Return (X, Y) of the center of cell containing provided text 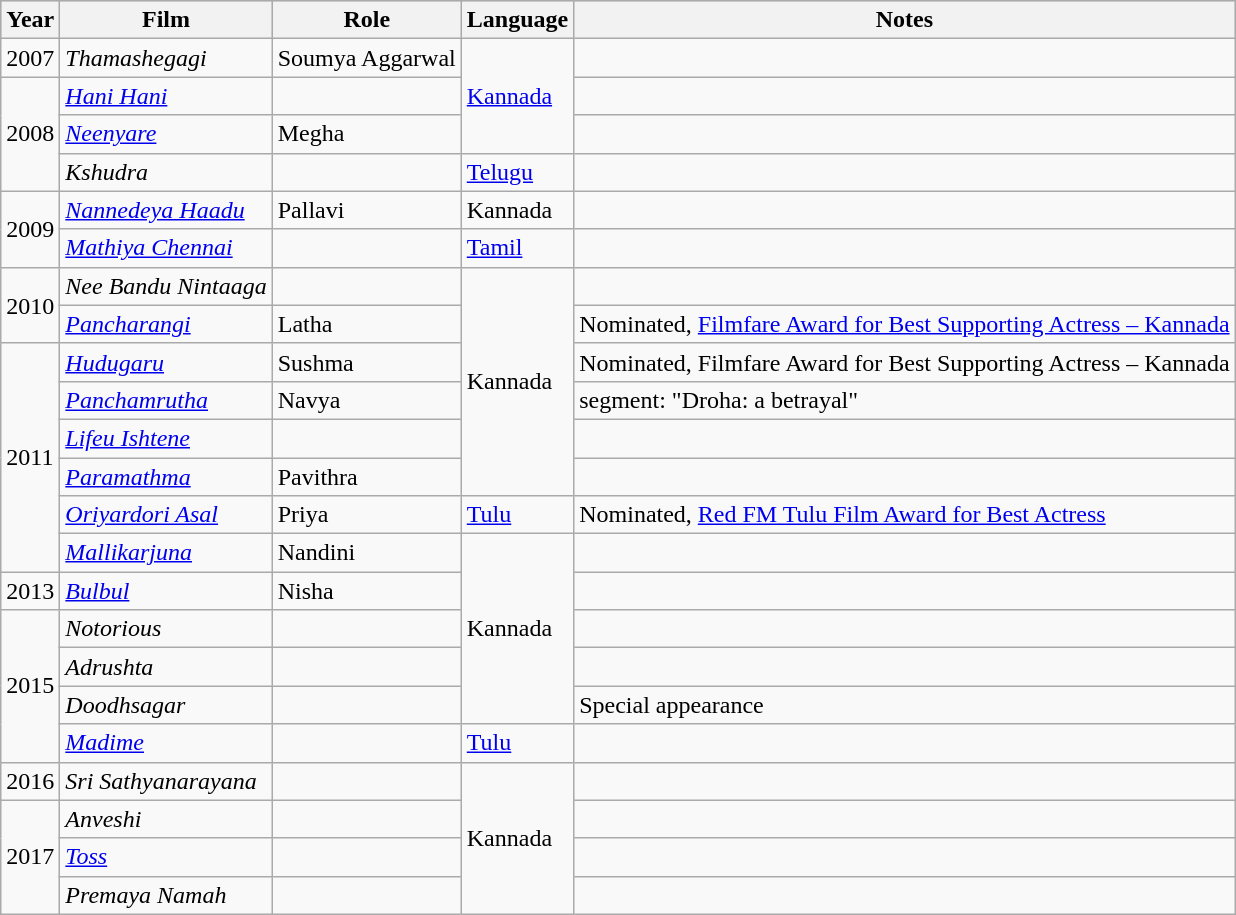
Special appearance (904, 705)
Panchamrutha (166, 400)
Notorious (166, 629)
Madime (166, 743)
segment: "Droha: a betrayal" (904, 400)
Sri Sathyanarayana (166, 781)
Nee Bandu Nintaaga (166, 286)
Pavithra (366, 477)
Sushma (366, 362)
Nannedeya Haadu (166, 210)
Toss (166, 857)
Priya (366, 515)
2009 (30, 229)
Nandini (366, 553)
Adrushta (166, 667)
2013 (30, 591)
Notes (904, 20)
Hani Hani (166, 96)
Film (166, 20)
Nisha (366, 591)
Mathiya Chennai (166, 248)
Tamil (517, 248)
2017 (30, 857)
2010 (30, 305)
Premaya Namah (166, 895)
2007 (30, 58)
Latha (366, 324)
Bulbul (166, 591)
Navya (366, 400)
Anveshi (166, 819)
Oriyardori Asal (166, 515)
Year (30, 20)
Megha (366, 134)
Lifeu Ishtene (166, 438)
Neenyare (166, 134)
Doodhsagar (166, 705)
Telugu (517, 172)
Pallavi (366, 210)
Soumya Aggarwal (366, 58)
Hudugaru (166, 362)
Mallikarjuna (166, 553)
2015 (30, 686)
Nominated, Red FM Tulu Film Award for Best Actress (904, 515)
2008 (30, 134)
Pancharangi (166, 324)
2011 (30, 457)
Paramathma (166, 477)
2016 (30, 781)
Role (366, 20)
Thamashegagi (166, 58)
Kshudra (166, 172)
Language (517, 20)
